Capture the cell that displays the provided text and extract its (X, Y) central coordinate. 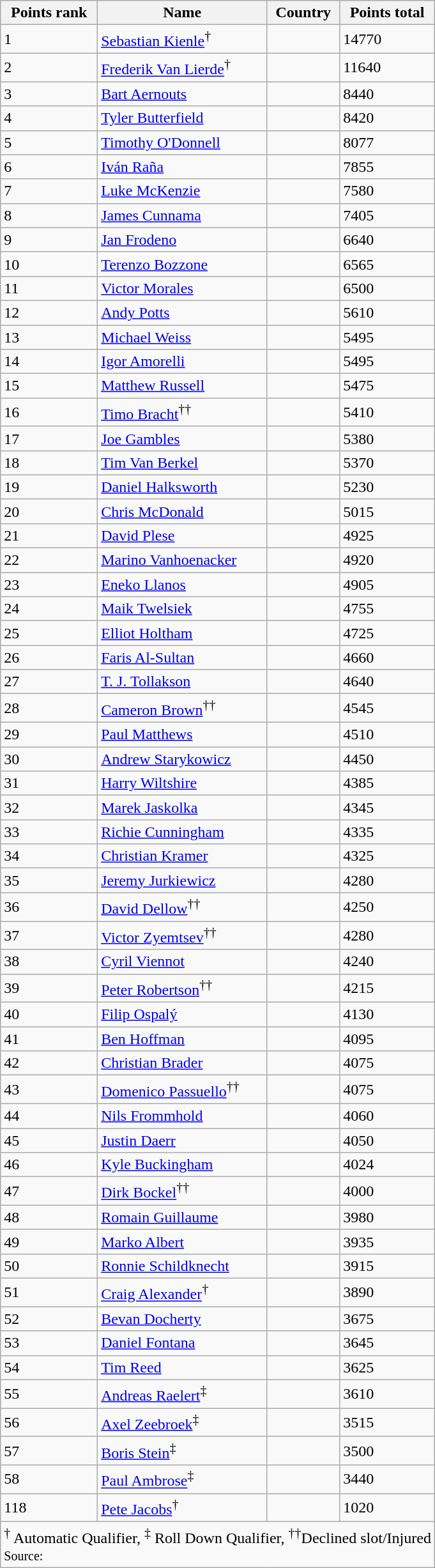
14 (49, 362)
5380 (387, 438)
Ben Hoffman (183, 1039)
5610 (387, 312)
18 (49, 463)
4325 (387, 856)
30 (49, 759)
Victor Morales (183, 288)
Daniel Fontana (183, 1343)
Nils Frommhold (183, 1116)
4725 (387, 633)
Bart Aernouts (183, 94)
5410 (387, 413)
53 (49, 1343)
11 (49, 288)
3440 (387, 1480)
James Cunnama (183, 215)
42 (49, 1063)
7855 (387, 167)
Points total (387, 13)
39 (49, 988)
3915 (387, 1266)
44 (49, 1116)
25 (49, 633)
36 (49, 907)
Iván Raña (183, 167)
13 (49, 337)
Filip Ospalý (183, 1015)
† Automatic Qualifier, ‡ Roll Down Qualifier, ††Declined slot/InjuredSource: (218, 1545)
4335 (387, 832)
45 (49, 1141)
54 (49, 1367)
26 (49, 657)
56 (49, 1422)
12 (49, 312)
2 (49, 68)
4925 (387, 536)
4345 (387, 808)
8 (49, 215)
Daniel Halksworth (183, 487)
Marino Vanhoenacker (183, 560)
Luke McKenzie (183, 191)
33 (49, 832)
11640 (387, 68)
Jan Frodeno (183, 240)
Victor Zyemtsev†† (183, 935)
5 (49, 142)
4385 (387, 783)
Timothy O'Donnell (183, 142)
Joe Gambles (183, 438)
4920 (387, 560)
4240 (387, 962)
5230 (387, 487)
49 (49, 1241)
3625 (387, 1367)
3 (49, 94)
Eneko Llanos (183, 585)
T. J. Tollakson (183, 682)
David Plese (183, 536)
Peter Robertson†† (183, 988)
4250 (387, 907)
Andrew Starykowicz (183, 759)
58 (49, 1480)
Bevan Docherty (183, 1319)
Tim Van Berkel (183, 463)
4060 (387, 1116)
Harry Wiltshire (183, 783)
Kyle Buckingham (183, 1165)
57 (49, 1450)
Terenzo Bozzone (183, 264)
16 (49, 413)
Craig Alexander† (183, 1292)
15 (49, 386)
22 (49, 560)
6640 (387, 240)
Marek Jaskolka (183, 808)
23 (49, 585)
Andreas Raelert‡ (183, 1394)
Richie Cunningham (183, 832)
Sebastian Kienle† (183, 40)
8420 (387, 118)
31 (49, 783)
50 (49, 1266)
55 (49, 1394)
7 (49, 191)
Michael Weiss (183, 337)
4000 (387, 1191)
29 (49, 735)
Matthew Russell (183, 386)
10 (49, 264)
Cameron Brown†† (183, 708)
46 (49, 1165)
35 (49, 880)
6500 (387, 288)
Marko Albert (183, 1241)
8440 (387, 94)
Romain Guillaume (183, 1217)
Paul Ambrose‡ (183, 1480)
1 (49, 40)
3610 (387, 1394)
4095 (387, 1039)
5015 (387, 511)
Tim Reed (183, 1367)
40 (49, 1015)
Name (183, 13)
4024 (387, 1165)
Justin Daerr (183, 1141)
Tyler Butterfield (183, 118)
19 (49, 487)
28 (49, 708)
21 (49, 536)
Faris Al-Sultan (183, 657)
118 (49, 1508)
4510 (387, 735)
4905 (387, 585)
Domenico Passuello†† (183, 1090)
Jeremy Jurkiewicz (183, 880)
14770 (387, 40)
47 (49, 1191)
5370 (387, 463)
51 (49, 1292)
Igor Amorelli (183, 362)
9 (49, 240)
7405 (387, 215)
3980 (387, 1217)
Elliot Holtham (183, 633)
4050 (387, 1141)
Paul Matthews (183, 735)
Dirk Bockel†† (183, 1191)
52 (49, 1319)
4450 (387, 759)
32 (49, 808)
6 (49, 167)
Christian Brader (183, 1063)
Maik Twelsiek (183, 609)
3935 (387, 1241)
4545 (387, 708)
43 (49, 1090)
Boris Stein‡ (183, 1450)
8077 (387, 142)
41 (49, 1039)
3500 (387, 1450)
38 (49, 962)
4 (49, 118)
Axel Zeebroek‡ (183, 1422)
Ronnie Schildknecht (183, 1266)
Christian Kramer (183, 856)
1020 (387, 1508)
27 (49, 682)
Andy Potts (183, 312)
3675 (387, 1319)
Timo Bracht†† (183, 413)
17 (49, 438)
Cyril Viennot (183, 962)
4130 (387, 1015)
3890 (387, 1292)
4755 (387, 609)
Pete Jacobs† (183, 1508)
Chris McDonald (183, 511)
7580 (387, 191)
4660 (387, 657)
24 (49, 609)
Country (303, 13)
20 (49, 511)
4640 (387, 682)
Points rank (49, 13)
3645 (387, 1343)
48 (49, 1217)
Frederik Van Lierde† (183, 68)
34 (49, 856)
5475 (387, 386)
3515 (387, 1422)
37 (49, 935)
6565 (387, 264)
4215 (387, 988)
David Dellow†† (183, 907)
